Detect which cell encompasses the target text, then output its (x, y) center coordinate. 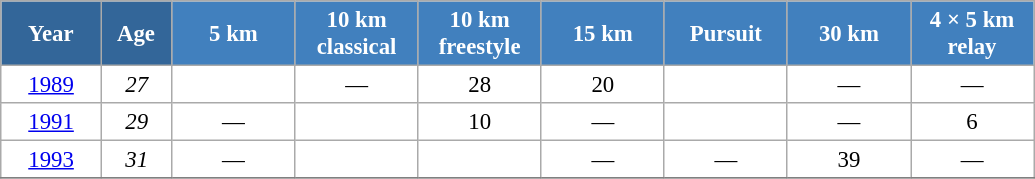
15 km (602, 34)
1989 (52, 85)
29 (136, 122)
30 km (848, 34)
Age (136, 34)
4 × 5 km relay (972, 34)
1993 (52, 160)
31 (136, 160)
10 (480, 122)
6 (972, 122)
Pursuit (726, 34)
39 (848, 160)
1991 (52, 122)
10 km freestyle (480, 34)
28 (480, 85)
10 km classical (356, 34)
27 (136, 85)
5 km (234, 34)
20 (602, 85)
Year (52, 34)
